Search for the cell housing the specified text and yield its [x, y] center coordinate. 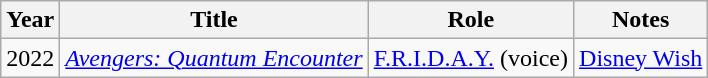
Role [470, 20]
2022 [30, 58]
Title [214, 20]
F.R.I.D.A.Y. (voice) [470, 58]
Avengers: Quantum Encounter [214, 58]
Notes [641, 20]
Disney Wish [641, 58]
Year [30, 20]
